Find where the given text appears and provide that cell's center as [x, y] coordinate. 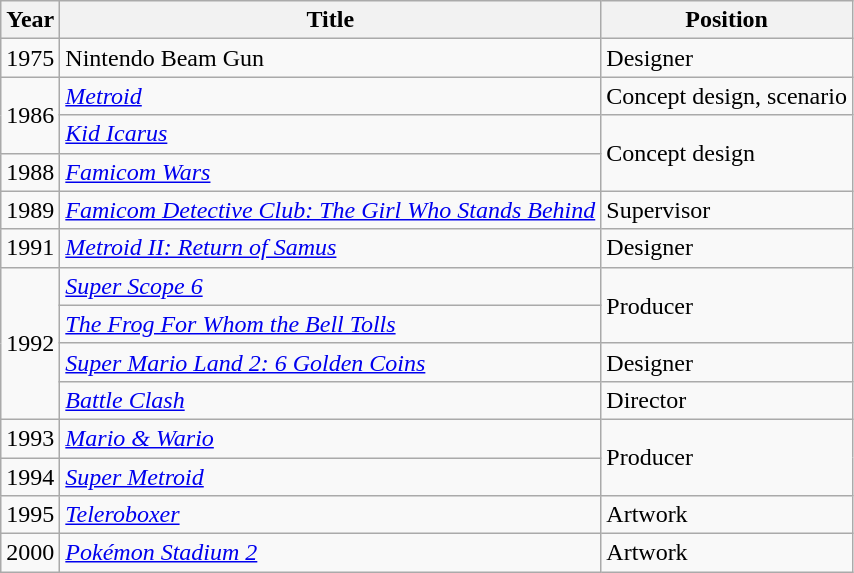
1992 [30, 343]
The Frog For Whom the Bell Tolls [330, 324]
Position [727, 20]
Super Mario Land 2: 6 Golden Coins [330, 362]
Metroid [330, 96]
Super Metroid [330, 477]
1986 [30, 115]
Title [330, 20]
Famicom Detective Club: The Girl Who Stands Behind [330, 210]
Concept design [727, 153]
1991 [30, 248]
Mario & Wario [330, 438]
1989 [30, 210]
Kid Icarus [330, 134]
Concept design, scenario [727, 96]
Year [30, 20]
Battle Clash [330, 400]
Nintendo Beam Gun [330, 58]
1995 [30, 515]
1994 [30, 477]
2000 [30, 553]
Director [727, 400]
Famicom Wars [330, 172]
Teleroboxer [330, 515]
1988 [30, 172]
1993 [30, 438]
Super Scope 6 [330, 286]
Supervisor [727, 210]
1975 [30, 58]
Pokémon Stadium 2 [330, 553]
Metroid II: Return of Samus [330, 248]
